Find where the given text appears and provide that cell's center as [x, y] coordinate. 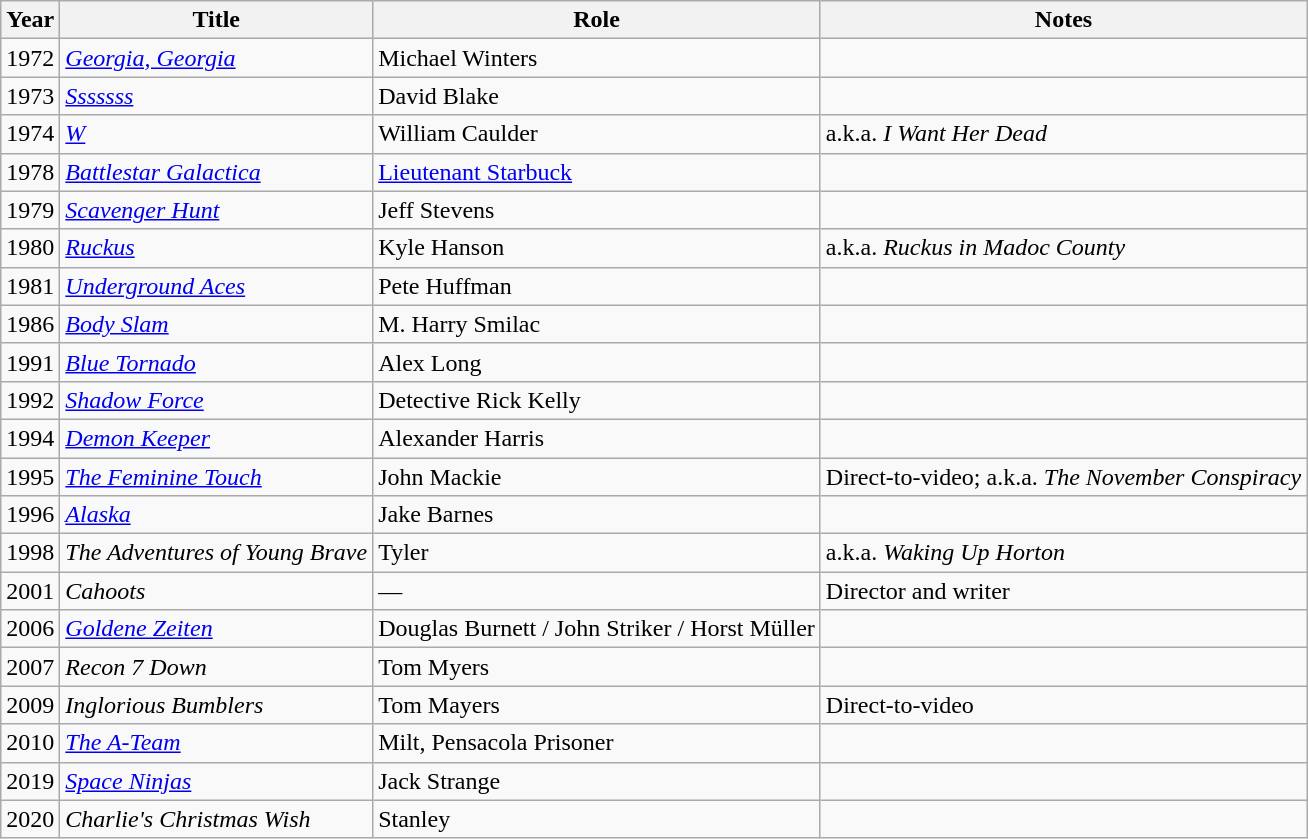
Body Slam [216, 324]
Demon Keeper [216, 438]
Title [216, 20]
Tyler [597, 553]
Director and writer [1063, 591]
Charlie's Christmas Wish [216, 819]
Underground Aces [216, 286]
Scavenger Hunt [216, 210]
Cahoots [216, 591]
Detective Rick Kelly [597, 400]
Shadow Force [216, 400]
1973 [30, 96]
John Mackie [597, 477]
Year [30, 20]
a.k.a. Ruckus in Madoc County [1063, 248]
1972 [30, 58]
Milt, Pensacola Prisoner [597, 743]
Recon 7 Down [216, 667]
2007 [30, 667]
Sssssss [216, 96]
1981 [30, 286]
Michael Winters [597, 58]
M. Harry Smilac [597, 324]
a.k.a. I Want Her Dead [1063, 134]
1998 [30, 553]
Jeff Stevens [597, 210]
1994 [30, 438]
Inglorious Bumblers [216, 705]
Alaska [216, 515]
Tom Myers [597, 667]
— [597, 591]
The Feminine Touch [216, 477]
The A-Team [216, 743]
Kyle Hanson [597, 248]
Tom Mayers [597, 705]
The Adventures of Young Brave [216, 553]
Goldene Zeiten [216, 629]
Role [597, 20]
Stanley [597, 819]
1974 [30, 134]
1978 [30, 172]
2010 [30, 743]
Pete Huffman [597, 286]
W [216, 134]
2001 [30, 591]
2006 [30, 629]
Space Ninjas [216, 781]
Direct-to-video [1063, 705]
1991 [30, 362]
Alex Long [597, 362]
Douglas Burnett / John Striker / Horst Müller [597, 629]
William Caulder [597, 134]
Direct-to-video; a.k.a. The November Conspiracy [1063, 477]
Jack Strange [597, 781]
1992 [30, 400]
1995 [30, 477]
2009 [30, 705]
Blue Tornado [216, 362]
Lieutenant Starbuck [597, 172]
Alexander Harris [597, 438]
2019 [30, 781]
David Blake [597, 96]
1996 [30, 515]
1986 [30, 324]
Notes [1063, 20]
Georgia, Georgia [216, 58]
a.k.a. Waking Up Horton [1063, 553]
2020 [30, 819]
Battlestar Galactica [216, 172]
1979 [30, 210]
Ruckus [216, 248]
Jake Barnes [597, 515]
1980 [30, 248]
